Scan for the cell matching the given text and deliver its (X, Y) coordinate at center. 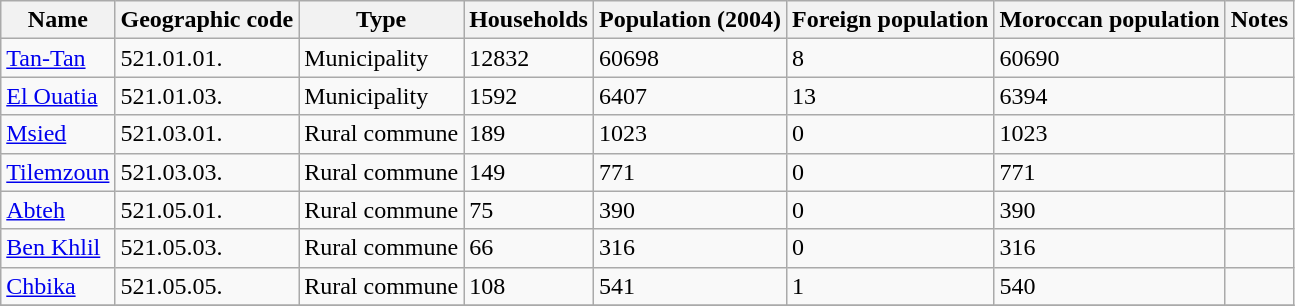
521.03.03. (207, 172)
75 (529, 210)
Abteh (58, 210)
6407 (690, 96)
Households (529, 20)
541 (690, 286)
Geographic code (207, 20)
60690 (1110, 58)
66 (529, 248)
521.01.01. (207, 58)
6394 (1110, 96)
189 (529, 134)
13 (890, 96)
1 (890, 286)
540 (1110, 286)
Ben Khlil (58, 248)
8 (890, 58)
Foreign population (890, 20)
Msied (58, 134)
149 (529, 172)
521.03.01. (207, 134)
Tan-Tan (58, 58)
El Ouatia (58, 96)
12832 (529, 58)
521.05.03. (207, 248)
Moroccan population (1110, 20)
521.05.01. (207, 210)
Chbika (58, 286)
Tilemzoun (58, 172)
521.01.03. (207, 96)
521.05.05. (207, 286)
Population (2004) (690, 20)
1592 (529, 96)
Notes (1259, 20)
Type (382, 20)
60698 (690, 58)
108 (529, 286)
Name (58, 20)
